From the cell containing the given text, extract its center point as [x, y] coordinate. 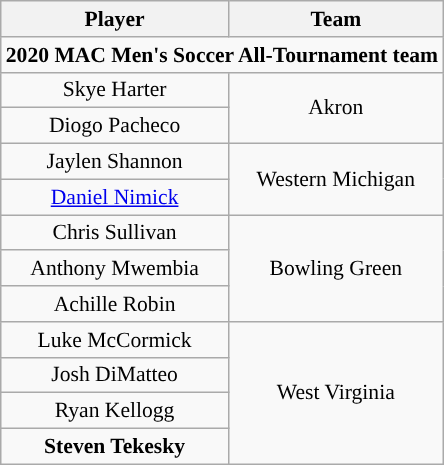
Bowling Green [336, 268]
Team [336, 19]
Daniel Nimick [115, 197]
Chris Sullivan [115, 233]
Anthony Mwembia [115, 269]
West Virginia [336, 393]
Josh DiMatteo [115, 375]
Jaylen Shannon [115, 162]
Steven Tekesky [115, 447]
Achille Robin [115, 304]
Luke McCormick [115, 340]
Diogo Pacheco [115, 126]
Player [115, 19]
2020 MAC Men's Soccer All-Tournament team [222, 55]
Western Michigan [336, 180]
Skye Harter [115, 90]
Akron [336, 108]
Ryan Kellogg [115, 411]
